Determine the (X, Y) coordinate at the center of the cell enclosing the given text.  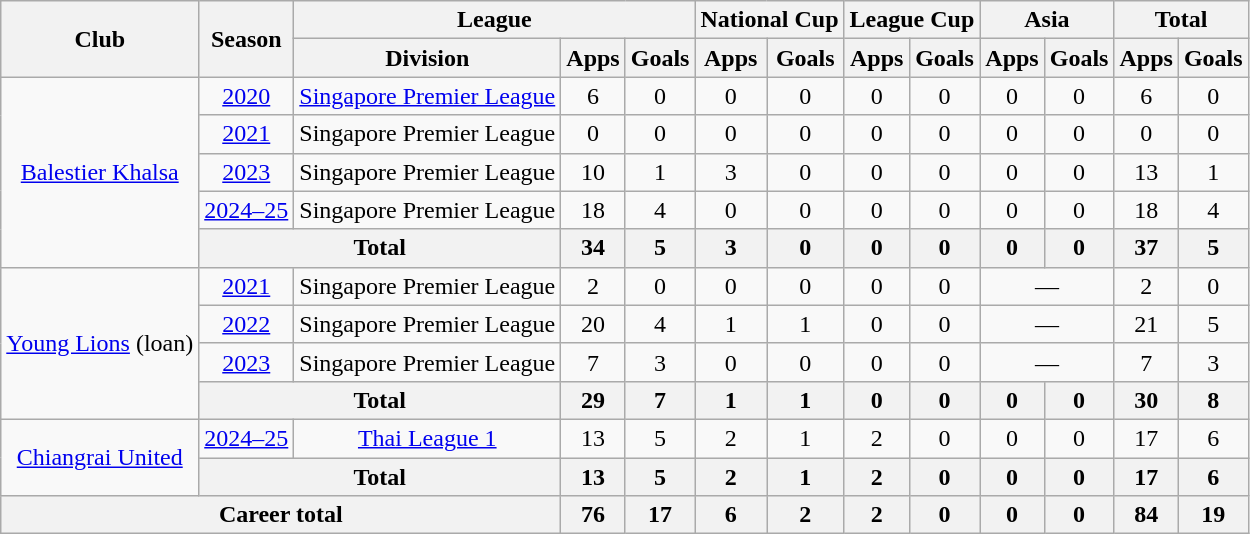
2022 (246, 324)
League (494, 20)
Career total (281, 515)
34 (593, 248)
20 (593, 324)
Club (100, 39)
Asia (1047, 20)
Chiangrai United (100, 457)
Division (428, 58)
8 (1213, 400)
National Cup (770, 20)
21 (1146, 324)
29 (593, 400)
Season (246, 39)
Balestier Khalsa (100, 172)
37 (1146, 248)
76 (593, 515)
Young Lions (loan) (100, 343)
2020 (246, 96)
Thai League 1 (428, 438)
30 (1146, 400)
10 (593, 172)
League Cup (912, 20)
84 (1146, 515)
19 (1213, 515)
